Return (x, y) of the center of cell containing provided text 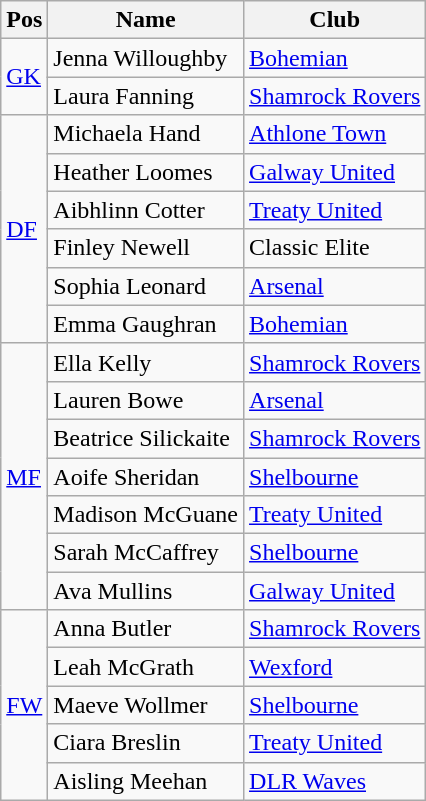
MF (24, 476)
Club (335, 20)
Finley Newell (146, 248)
Anna Butler (146, 629)
Aoife Sheridan (146, 477)
Sophia Leonard (146, 286)
Michaela Hand (146, 134)
Maeve Wollmer (146, 705)
Laura Fanning (146, 96)
Aibhlinn Cotter (146, 210)
Leah McGrath (146, 667)
Aisling Meehan (146, 781)
Lauren Bowe (146, 400)
Wexford (335, 667)
Madison McGuane (146, 515)
DF (24, 229)
Athlone Town (335, 134)
FW (24, 705)
Emma Gaughran (146, 324)
Ella Kelly (146, 362)
Jenna Willoughby (146, 58)
Pos (24, 20)
DLR Waves (335, 781)
Heather Loomes (146, 172)
Ciara Breslin (146, 743)
Ava Mullins (146, 591)
Classic Elite (335, 248)
Sarah McCaffrey (146, 553)
GK (24, 77)
Beatrice Silickaite (146, 438)
Name (146, 20)
